From the cell containing the given text, extract its center point as (X, Y) coordinate. 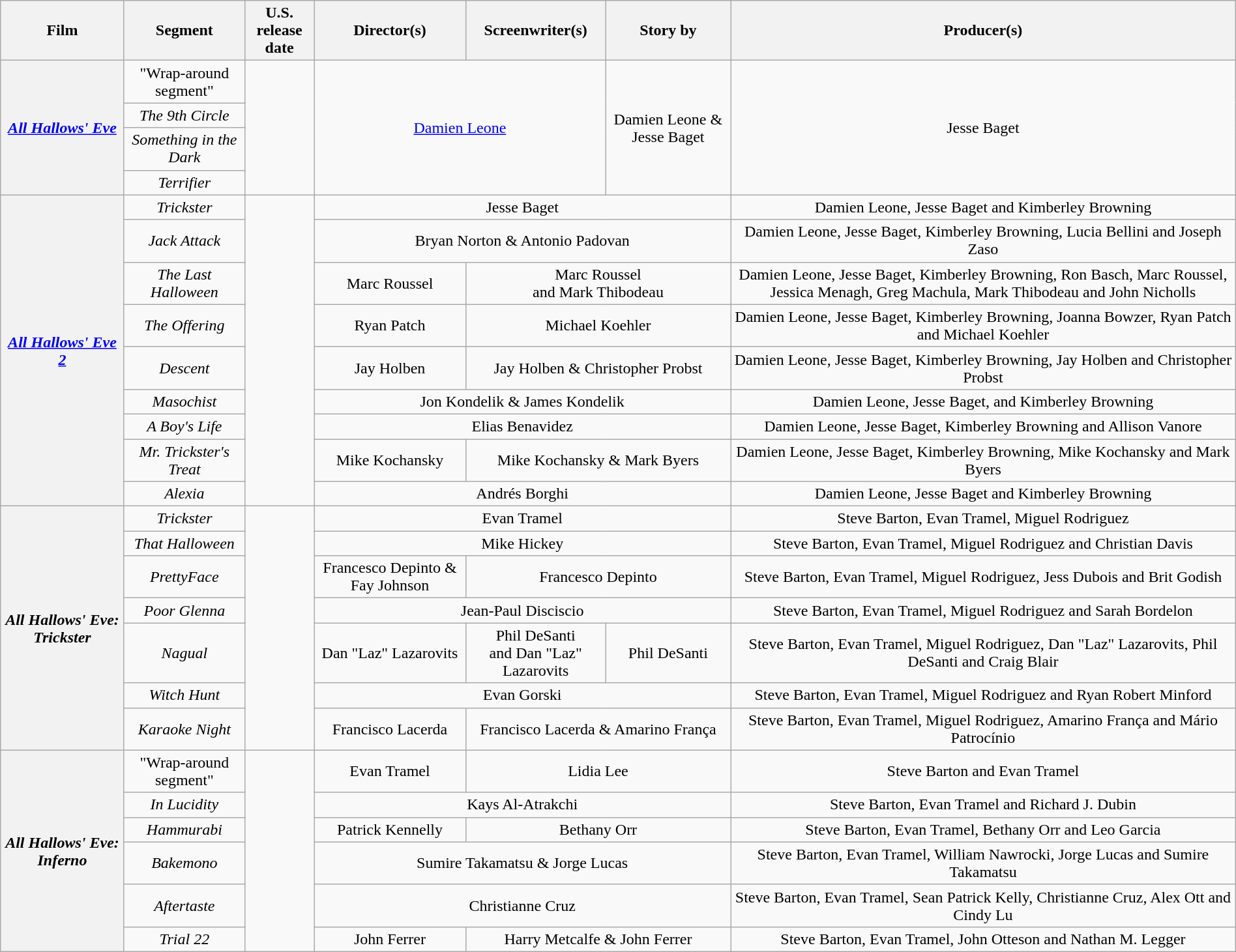
Witch Hunt (184, 695)
Steve Barton, Evan Tramel, Miguel Rodriguez and Ryan Robert Minford (983, 695)
Jean-Paul Disciscio (523, 611)
Segment (184, 31)
Bethany Orr (598, 829)
Damien Leone, Jesse Baget, Kimberley Browning, Joanna Bowzer, Ryan Patch and Michael Koehler (983, 326)
Alexia (184, 494)
Sumire Takamatsu & Jorge Lucas (523, 863)
Masochist (184, 401)
Steve Barton, Evan Tramel, William Nawrocki, Jorge Lucas and Sumire Takamatsu (983, 863)
All Hallows' Eve: Inferno (63, 851)
Director(s) (390, 31)
Damien Leone, Jesse Baget, Kimberley Browning and Allison Vanore (983, 426)
Damien Leone, Jesse Baget, Kimberley Browning, Lucia Bellini and Joseph Zaso (983, 241)
Mike Kochansky & Mark Byers (598, 460)
Harry Metcalfe & John Ferrer (598, 939)
Marc Roussel and Mark Thibodeau (598, 283)
Screenwriter(s) (536, 31)
Film (63, 31)
Damien Leone, Jesse Baget, Kimberley Browning, Ron Basch, Marc Roussel, Jessica Menagh, Greg Machula, Mark Thibodeau and John Nicholls (983, 283)
Steve Barton, Evan Tramel, Miguel Rodriguez, Amarino França and Mário Patrocínio (983, 728)
Story by (668, 31)
Hammurabi (184, 829)
Poor Glenna (184, 611)
Something in the Dark (184, 149)
The 9th Circle (184, 115)
Jay Holben (390, 368)
Producer(s) (983, 31)
U.S. release date (279, 31)
Jon Kondelik & James Kondelik (523, 401)
Steve Barton, Evan Tramel, Miguel Rodriguez, Dan "Laz" Lazarovits, Phil DeSanti and Craig Blair (983, 653)
In Lucidity (184, 805)
Steve Barton, Evan Tramel, Miguel Rodriguez and Christian Davis (983, 543)
All Hallows' Eve: Trickster (63, 628)
Damien Leone & Jesse Baget (668, 128)
Phil DeSanti (668, 653)
Aftertaste (184, 906)
Descent (184, 368)
Lidia Lee (598, 772)
Bakemono (184, 863)
Mike Kochansky (390, 460)
Elias Benavidez (523, 426)
Steve Barton and Evan Tramel (983, 772)
The Last Halloween (184, 283)
Trial 22 (184, 939)
Steve Barton, Evan Tramel, Miguel Rodriguez (983, 519)
Francisco Lacerda (390, 728)
Damien Leone (460, 128)
Jay Holben & Christopher Probst (598, 368)
Francesco Depinto & Fay Johnson (390, 577)
Dan "Laz" Lazarovits (390, 653)
PrettyFace (184, 577)
Damien Leone, Jesse Baget, Kimberley Browning, Jay Holben and Christopher Probst (983, 368)
Francesco Depinto (598, 577)
Michael Koehler (598, 326)
Mr. Trickster's Treat (184, 460)
Steve Barton, Evan Tramel and Richard J. Dubin (983, 805)
Steve Barton, Evan Tramel, John Otteson and Nathan M. Legger (983, 939)
Steve Barton, Evan Tramel, Sean Patrick Kelly, Christianne Cruz, Alex Ott and Cindy Lu (983, 906)
Andrés Borghi (523, 494)
Damien Leone, Jesse Baget, Kimberley Browning, Mike Kochansky and Mark Byers (983, 460)
All Hallows' Eve 2 (63, 351)
The Offering (184, 326)
Patrick Kennelly (390, 829)
A Boy's Life (184, 426)
Bryan Norton & Antonio Padovan (523, 241)
All Hallows' Eve (63, 128)
Ryan Patch (390, 326)
Francisco Lacerda & Amarino França (598, 728)
Damien Leone, Jesse Baget, and Kimberley Browning (983, 401)
Terrifier (184, 182)
Steve Barton, Evan Tramel, Miguel Rodriguez and Sarah Bordelon (983, 611)
Nagual (184, 653)
Steve Barton, Evan Tramel, Miguel Rodriguez, Jess Dubois and Brit Godish (983, 577)
John Ferrer (390, 939)
Mike Hickey (523, 543)
Phil DeSanti and Dan "Laz" Lazarovits (536, 653)
That Halloween (184, 543)
Kays Al-Atrakchi (523, 805)
Marc Roussel (390, 283)
Karaoke Night (184, 728)
Jack Attack (184, 241)
Evan Gorski (523, 695)
Christianne Cruz (523, 906)
Steve Barton, Evan Tramel, Bethany Orr and Leo Garcia (983, 829)
